Extract the [x, y] coordinate from the center of the cell holding the provided text.  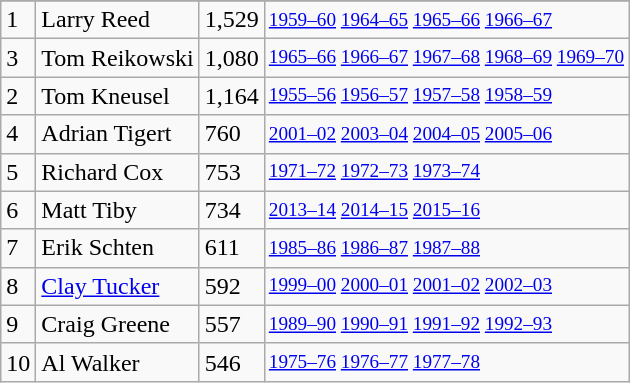
5 [18, 172]
1975–76 1976–77 1977–78 [446, 362]
Matt Tiby [118, 210]
10 [18, 362]
760 [232, 134]
546 [232, 362]
1955–56 1956–57 1957–58 1958–59 [446, 96]
1,164 [232, 96]
1971–72 1972–73 1973–74 [446, 172]
Adrian Tigert [118, 134]
1999–00 2000–01 2001–02 2002–03 [446, 286]
2 [18, 96]
3 [18, 58]
Al Walker [118, 362]
611 [232, 248]
1965–66 1966–67 1967–68 1968–69 1969–70 [446, 58]
753 [232, 172]
2001–02 2003–04 2004–05 2005–06 [446, 134]
7 [18, 248]
1989–90 1990–91 1991–92 1992–93 [446, 324]
Tom Reikowski [118, 58]
Clay Tucker [118, 286]
1959–60 1964–65 1965–66 1966–67 [446, 20]
Tom Kneusel [118, 96]
Craig Greene [118, 324]
1985–86 1986–87 1987–88 [446, 248]
9 [18, 324]
Larry Reed [118, 20]
2013–14 2014–15 2015–16 [446, 210]
592 [232, 286]
1,529 [232, 20]
Erik Schten [118, 248]
8 [18, 286]
1 [18, 20]
6 [18, 210]
557 [232, 324]
4 [18, 134]
Richard Cox [118, 172]
734 [232, 210]
1,080 [232, 58]
